Return the [X, Y] coordinate for the center point of the cell that contains the specified text.  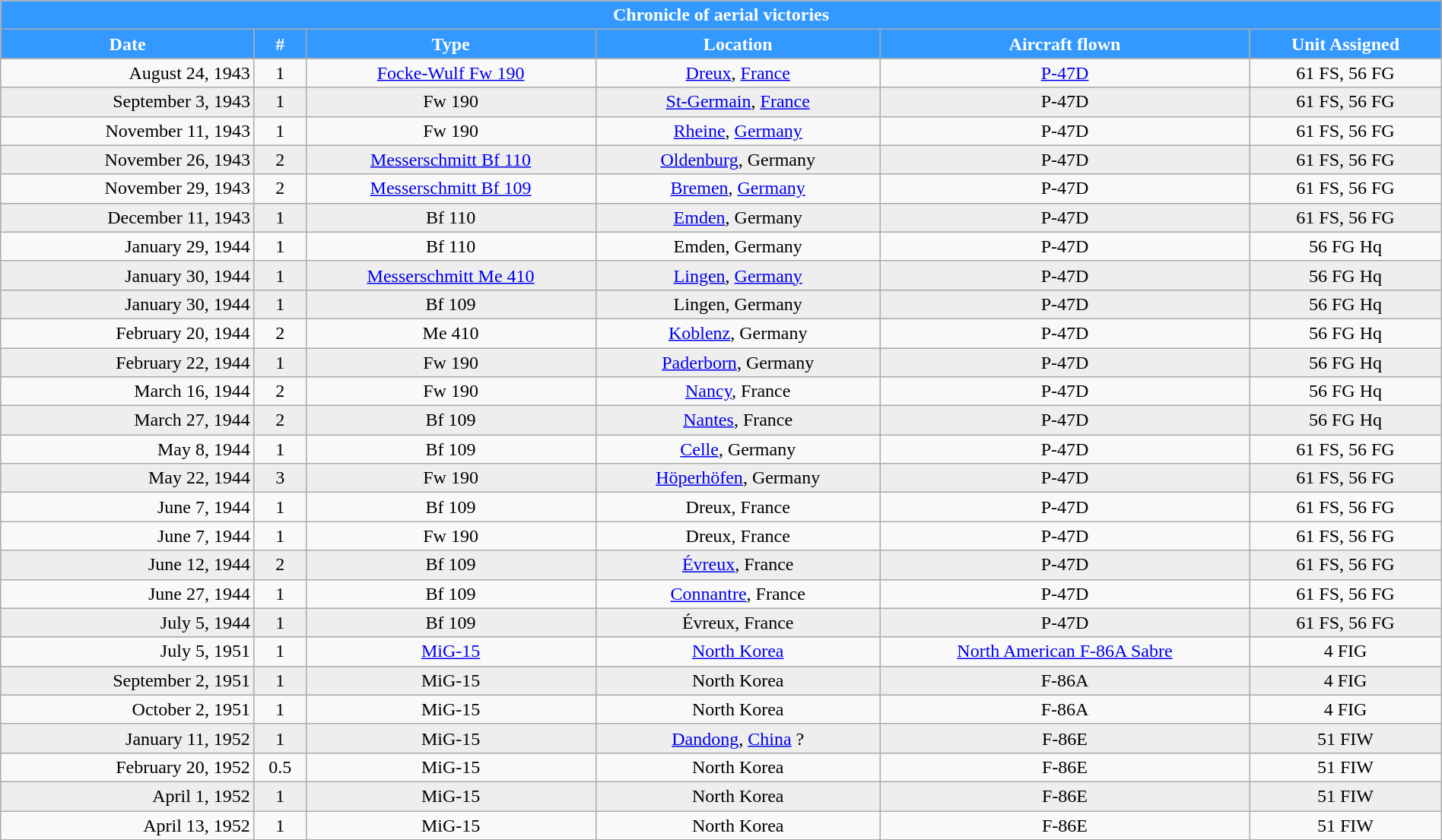
September 3, 1943 [128, 102]
Celle, Germany [738, 449]
Date [128, 44]
April 13, 1952 [128, 825]
May 8, 1944 [128, 449]
April 1, 1952 [128, 796]
February 20, 1944 [128, 333]
March 27, 1944 [128, 420]
Paderborn, Germany [738, 363]
3 [280, 478]
January 11, 1952 [128, 738]
November 29, 1943 [128, 189]
January 29, 1944 [128, 246]
Type [450, 44]
February 20, 1952 [128, 767]
February 22, 1944 [128, 363]
Connantre, France [738, 594]
Nantes, France [738, 420]
St-Germain, France [738, 102]
November 11, 1943 [128, 131]
November 26, 1943 [128, 160]
July 5, 1951 [128, 651]
0.5 [280, 767]
December 11, 1943 [128, 217]
Location [738, 44]
Dandong, China ? [738, 738]
Messerschmitt Bf 110 [450, 160]
October 2, 1951 [128, 709]
Focke-Wulf Fw 190 [450, 73]
North American F-86A Sabre [1065, 651]
Koblenz, Germany [738, 333]
Nancy, France [738, 391]
July 5, 1944 [128, 623]
Rheine, Germany [738, 131]
Höperhöfen, Germany [738, 478]
Aircraft flown [1065, 44]
Oldenburg, Germany [738, 160]
Bremen, Germany [738, 189]
Unit Assigned [1346, 44]
May 22, 1944 [128, 478]
Chronicle of aerial victories [721, 15]
March 16, 1944 [128, 391]
June 12, 1944 [128, 565]
Me 410 [450, 333]
Messerschmitt Bf 109 [450, 189]
September 2, 1951 [128, 680]
Messerschmitt Me 410 [450, 275]
June 27, 1944 [128, 594]
August 24, 1943 [128, 73]
# [280, 44]
